Scan for the cell matching the given text and deliver its [x, y] coordinate at center. 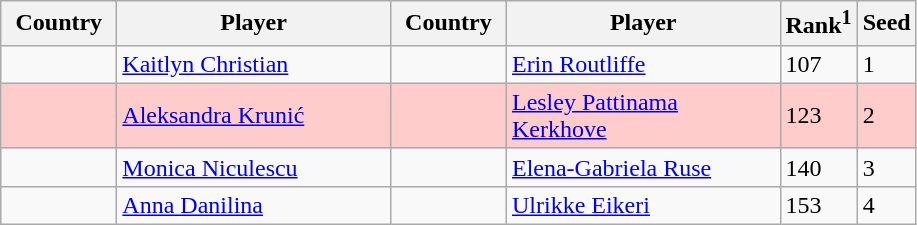
Rank1 [818, 24]
Lesley Pattinama Kerkhove [643, 116]
3 [886, 167]
107 [818, 64]
140 [818, 167]
Monica Niculescu [254, 167]
123 [818, 116]
Kaitlyn Christian [254, 64]
Elena-Gabriela Ruse [643, 167]
Anna Danilina [254, 205]
4 [886, 205]
153 [818, 205]
Erin Routliffe [643, 64]
Seed [886, 24]
Ulrikke Eikeri [643, 205]
2 [886, 116]
Aleksandra Krunić [254, 116]
1 [886, 64]
